Capture the cell that displays the provided text and extract its (x, y) central coordinate. 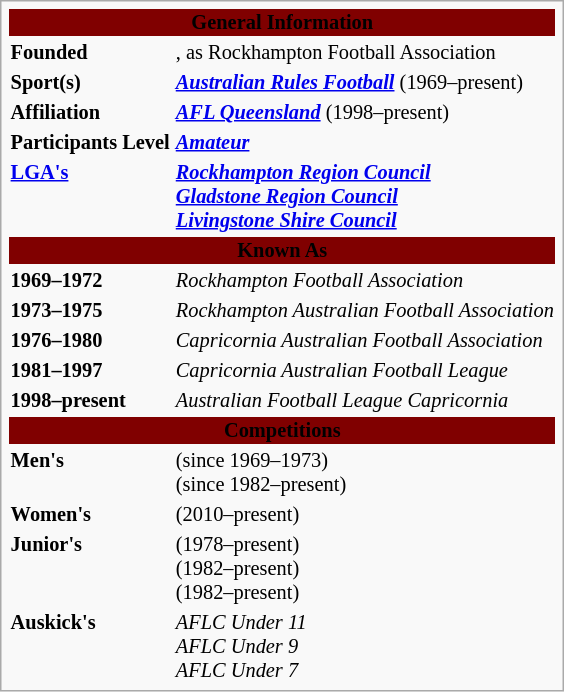
1973–1975 (90, 310)
1969–1972 (90, 280)
General Information (282, 22)
Rockhampton Australian Football Association (364, 310)
AFL Queensland (1998–present) (364, 112)
(since 1969–1973) (since 1982–present) (364, 472)
, as Rockhampton Football Association (364, 52)
Affiliation (90, 112)
(1978–present) (1982–present) (1982–present) (364, 568)
Competitions (282, 430)
Capricornia Australian Football League (364, 370)
Known As (282, 250)
Junior's (90, 568)
Men's (90, 472)
Australian Rules Football (1969–present) (364, 82)
1981–1997 (90, 370)
1976–1980 (90, 340)
AFLC Under 11AFLC Under 9AFLC Under 7 (364, 646)
Amateur (364, 142)
Rockhampton Football Association (364, 280)
1998–present (90, 400)
Capricornia Australian Football Association (364, 340)
Auskick's (90, 646)
Sport(s) (90, 82)
Founded (90, 52)
Australian Football League Capricornia (364, 400)
LGA's (90, 196)
(2010–present) (364, 514)
Women's (90, 514)
Rockhampton Region Council Gladstone Region Council Livingstone Shire Council (364, 196)
Participants Level (90, 142)
